Capture the cell that displays the provided text and extract its (X, Y) central coordinate. 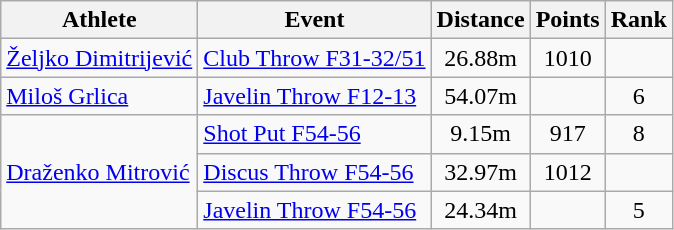
Event (314, 20)
54.07m (480, 96)
Shot Put F54-56 (314, 134)
Miloš Grlica (100, 96)
Javelin Throw F54-56 (314, 210)
5 (638, 210)
24.34m (480, 210)
1010 (568, 58)
Club Throw F31-32/51 (314, 58)
1012 (568, 172)
Rank (638, 20)
Points (568, 20)
32.97m (480, 172)
26.88m (480, 58)
Discus Throw F54-56 (314, 172)
9.15m (480, 134)
8 (638, 134)
6 (638, 96)
Željko Dimitrijević (100, 58)
Distance (480, 20)
Draženko Mitrović (100, 172)
Javelin Throw F12-13 (314, 96)
Athlete (100, 20)
917 (568, 134)
